Search for the cell housing the specified text and yield its [X, Y] center coordinate. 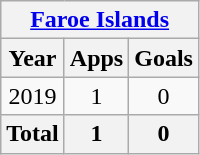
2019 [33, 96]
Apps [96, 58]
Year [33, 58]
Faroe Islands [100, 20]
Total [33, 134]
Goals [164, 58]
